Search for the cell housing the specified text and yield its (x, y) center coordinate. 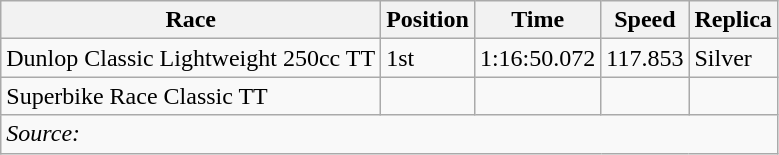
Dunlop Classic Lightweight 250cc TT (191, 58)
Superbike Race Classic TT (191, 96)
Speed (645, 20)
Source: (390, 134)
Time (537, 20)
117.853 (645, 58)
Silver (733, 58)
Position (428, 20)
Replica (733, 20)
1st (428, 58)
Race (191, 20)
1:16:50.072 (537, 58)
